Extract the (X, Y) coordinate from the center of the cell holding the provided text.  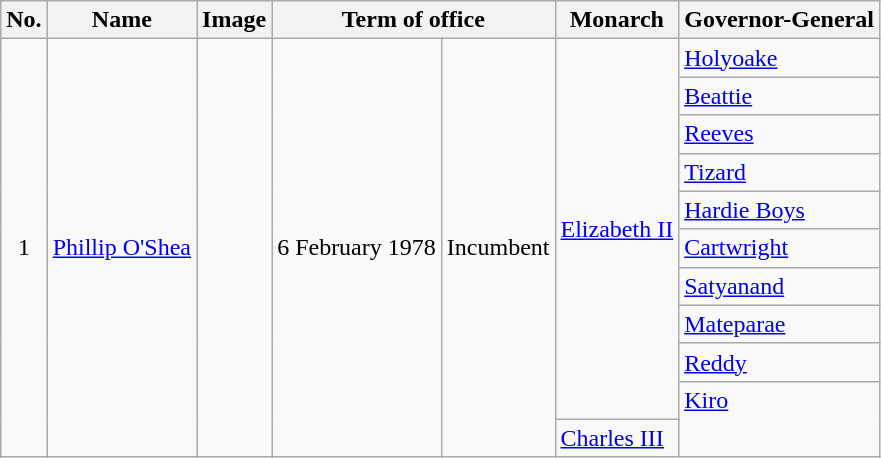
Term of office (414, 20)
Hardie Boys (780, 210)
Cartwright (780, 248)
Phillip O'Shea (122, 248)
Kiro (780, 400)
Image (234, 20)
Reeves (780, 134)
Charles III (617, 438)
Monarch (617, 20)
Reddy (780, 362)
Beattie (780, 96)
Name (122, 20)
Holyoake (780, 58)
6 February 1978 (357, 248)
Tizard (780, 172)
Governor-General (780, 20)
Elizabeth II (617, 229)
Incumbent (498, 248)
1 (24, 248)
Satyanand (780, 286)
No. (24, 20)
Mateparae (780, 324)
